Determine the (X, Y) coordinate at the center of the cell enclosing the given text.  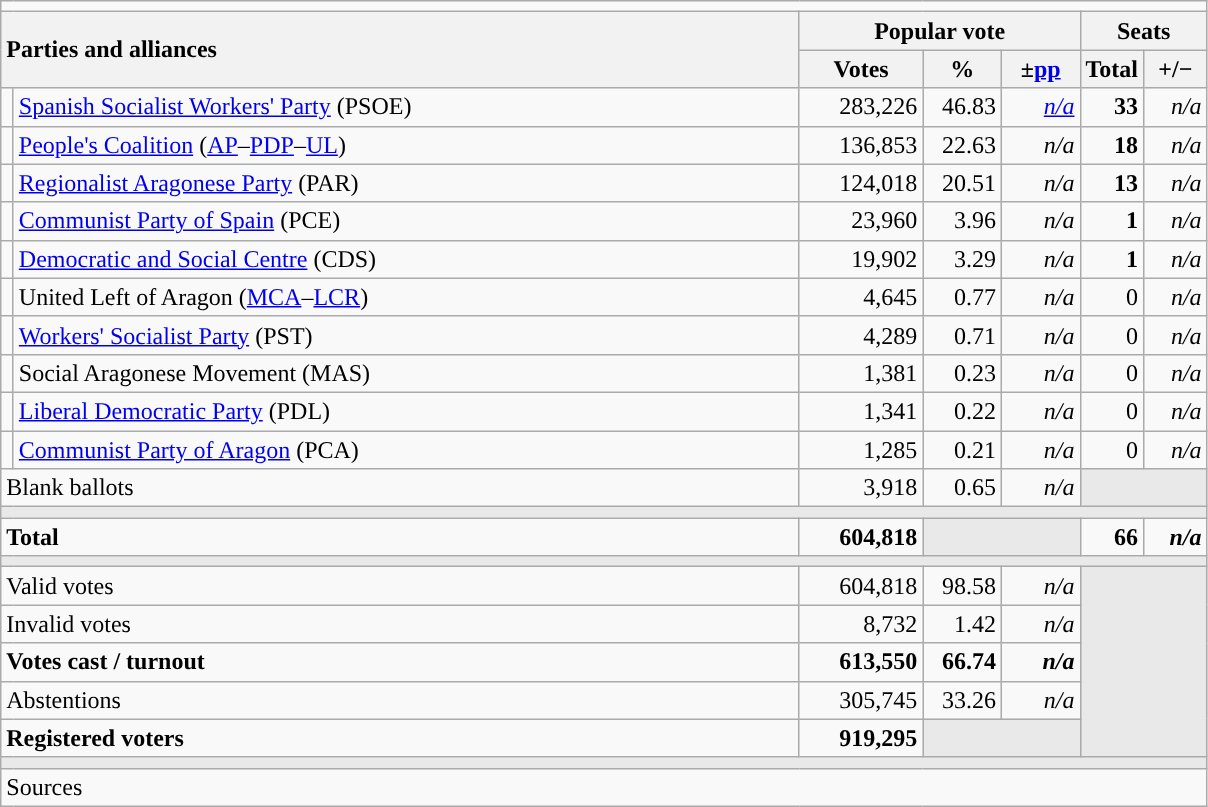
1,341 (861, 411)
613,550 (861, 662)
Parties and alliances (400, 50)
18 (1112, 145)
20.51 (962, 183)
Regionalist Aragonese Party (PAR) (406, 183)
Votes (861, 69)
0.22 (962, 411)
Invalid votes (400, 624)
66 (1112, 537)
66.74 (962, 662)
3.96 (962, 221)
Blank ballots (400, 488)
1,381 (861, 373)
3.29 (962, 259)
Democratic and Social Centre (CDS) (406, 259)
Votes cast / turnout (400, 662)
22.63 (962, 145)
Liberal Democratic Party (PDL) (406, 411)
Seats (1144, 31)
Communist Party of Spain (PCE) (406, 221)
919,295 (861, 738)
0.77 (962, 297)
4,289 (861, 335)
305,745 (861, 700)
3,918 (861, 488)
Sources (604, 787)
13 (1112, 183)
+/− (1176, 69)
People's Coalition (AP–PDP–UL) (406, 145)
Communist Party of Aragon (PCA) (406, 449)
4,645 (861, 297)
0.71 (962, 335)
23,960 (861, 221)
±pp (1040, 69)
0.65 (962, 488)
Spanish Socialist Workers' Party (PSOE) (406, 107)
Valid votes (400, 586)
124,018 (861, 183)
0.23 (962, 373)
19,902 (861, 259)
283,226 (861, 107)
United Left of Aragon (MCA–LCR) (406, 297)
33.26 (962, 700)
136,853 (861, 145)
8,732 (861, 624)
Workers' Socialist Party (PST) (406, 335)
33 (1112, 107)
98.58 (962, 586)
Social Aragonese Movement (MAS) (406, 373)
Registered voters (400, 738)
46.83 (962, 107)
1,285 (861, 449)
0.21 (962, 449)
Popular vote (940, 31)
1.42 (962, 624)
Abstentions (400, 700)
% (962, 69)
